Pinpoint the cell where the given text exists, returning its [X, Y] midpoint coordinate. 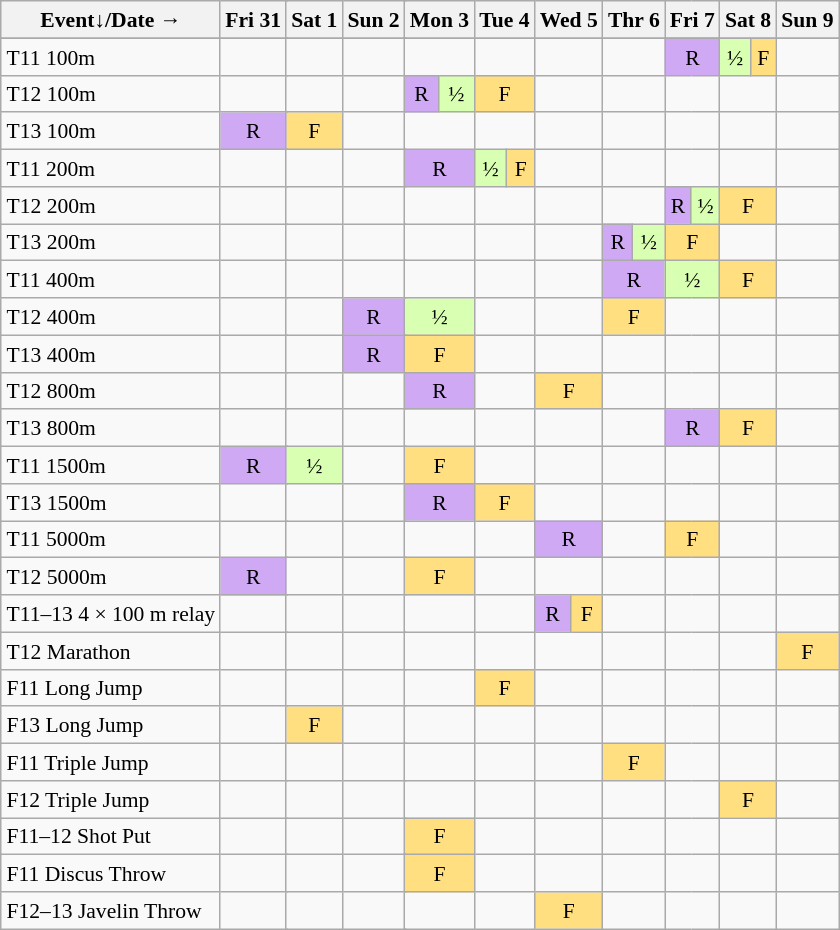
T12 5000m [110, 576]
F13 Long Jump [110, 724]
T13 100m [110, 130]
T11 400m [110, 280]
T12 100m [110, 94]
T13 800m [110, 428]
Sat 8 [748, 20]
T13 1500m [110, 502]
T13 400m [110, 354]
T12 Marathon [110, 650]
Event↓/Date → [110, 20]
F11 Triple Jump [110, 762]
T11–13 4 × 100 m relay [110, 614]
T11 5000m [110, 538]
T11 100m [110, 56]
F12–13 Javelin Throw [110, 910]
Thr 6 [634, 20]
T12 400m [110, 316]
F12 Triple Jump [110, 798]
F11 Long Jump [110, 688]
T12 200m [110, 204]
Fri 31 [253, 20]
T12 800m [110, 390]
T11 200m [110, 168]
Tue 4 [504, 20]
Sat 1 [314, 20]
Wed 5 [569, 20]
Sun 9 [807, 20]
Sun 2 [373, 20]
F11 Discus Throw [110, 874]
F11–12 Shot Put [110, 836]
T11 1500m [110, 464]
Fri 7 [692, 20]
Mon 3 [440, 20]
T13 200m [110, 242]
